Search for the cell housing the specified text and yield its (x, y) center coordinate. 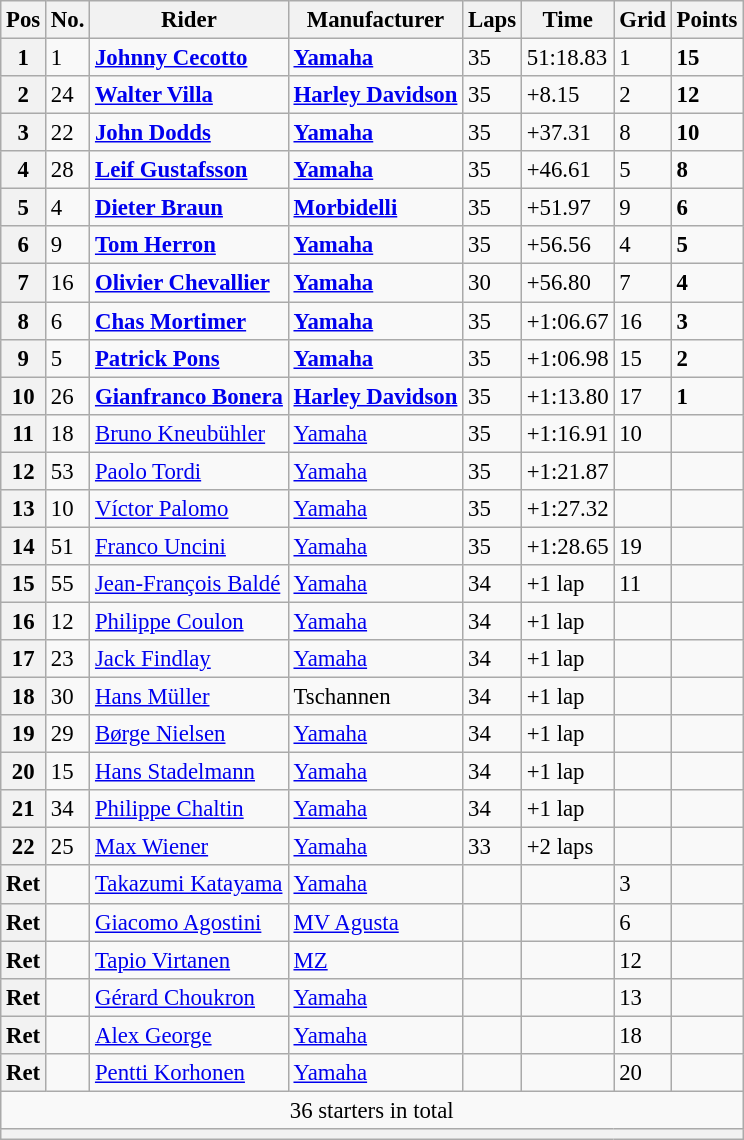
Jean-François Baldé (190, 584)
Philippe Coulon (190, 621)
+1:16.91 (567, 433)
+51.97 (567, 208)
+1:27.32 (567, 509)
+56.56 (567, 245)
Max Wiener (190, 847)
51:18.83 (567, 58)
+46.61 (567, 170)
+37.31 (567, 133)
Philippe Chaltin (190, 809)
+1:06.67 (567, 321)
53 (68, 471)
John Dodds (190, 133)
+1:28.65 (567, 546)
Tom Herron (190, 245)
Jack Findlay (190, 659)
Gérard Choukron (190, 997)
14 (24, 546)
+1:13.80 (567, 396)
55 (68, 584)
Chas Mortimer (190, 321)
+8.15 (567, 95)
+2 laps (567, 847)
Gianfranco Bonera (190, 396)
26 (68, 396)
36 starters in total (372, 1110)
Bruno Kneubühler (190, 433)
Víctor Palomo (190, 509)
Hans Müller (190, 697)
Franco Uncini (190, 546)
23 (68, 659)
28 (68, 170)
Paolo Tordi (190, 471)
Manufacturer (376, 20)
MV Agusta (376, 922)
Grid (642, 20)
Time (567, 20)
Takazumi Katayama (190, 885)
Patrick Pons (190, 358)
Leif Gustafsson (190, 170)
MZ (376, 960)
24 (68, 95)
Giacomo Agostini (190, 922)
Dieter Braun (190, 208)
+56.80 (567, 283)
Pentti Korhonen (190, 1073)
Tapio Virtanen (190, 960)
Pos (24, 20)
25 (68, 847)
Tschannen (376, 697)
51 (68, 546)
No. (68, 20)
+1:21.87 (567, 471)
Points (706, 20)
+1:06.98 (567, 358)
Rider (190, 20)
Walter Villa (190, 95)
29 (68, 734)
Børge Nielsen (190, 734)
Johnny Cecotto (190, 58)
33 (492, 847)
Olivier Chevallier (190, 283)
Laps (492, 20)
Alex George (190, 1035)
Morbidelli (376, 208)
Hans Stadelmann (190, 772)
21 (24, 809)
